Locate the cell with the specified text and output its [x, y] center coordinate. 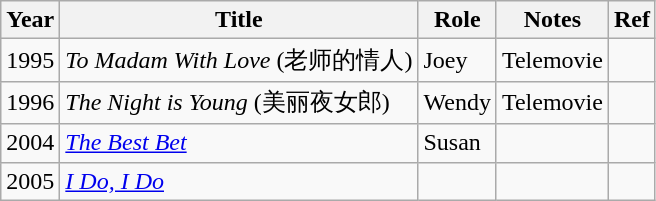
2005 [30, 181]
The Night is Young (美丽夜女郎) [239, 102]
The Best Bet [239, 143]
Susan [457, 143]
Joey [457, 60]
Title [239, 20]
Role [457, 20]
1996 [30, 102]
I Do, I Do [239, 181]
Notes [552, 20]
1995 [30, 60]
Wendy [457, 102]
Year [30, 20]
Ref [632, 20]
2004 [30, 143]
To Madam With Love (老师的情人) [239, 60]
